Capture the cell that displays the provided text and extract its (X, Y) central coordinate. 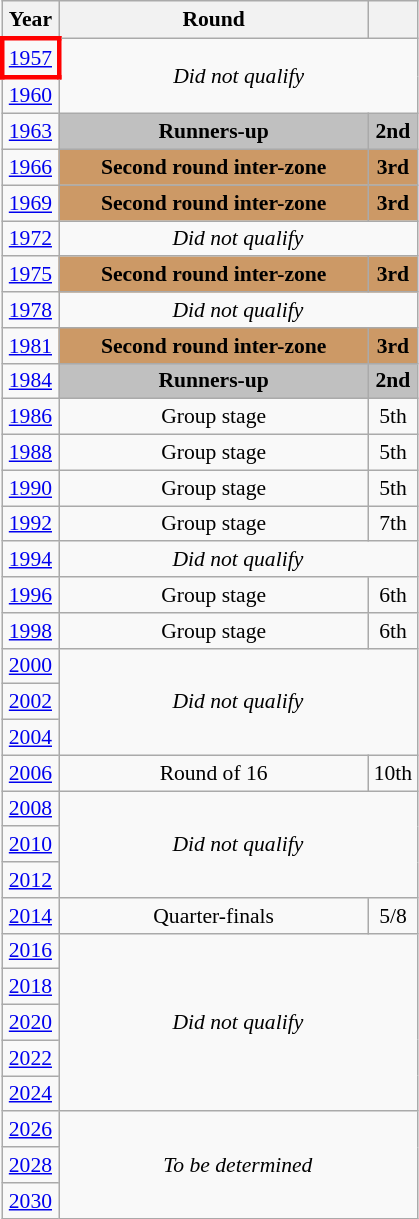
1960 (30, 96)
1996 (30, 595)
2022 (30, 1058)
2016 (30, 951)
1998 (30, 631)
7th (394, 524)
Round of 16 (214, 773)
1981 (30, 346)
1972 (30, 239)
2024 (30, 1094)
Round (214, 20)
2006 (30, 773)
2002 (30, 702)
2014 (30, 916)
2020 (30, 1023)
2012 (30, 880)
1969 (30, 203)
1966 (30, 168)
2026 (30, 1130)
1963 (30, 132)
1975 (30, 275)
Quarter-finals (214, 916)
2028 (30, 1165)
2004 (30, 738)
1988 (30, 453)
1990 (30, 488)
2008 (30, 809)
5/8 (394, 916)
To be determined (238, 1166)
1984 (30, 381)
1992 (30, 524)
1986 (30, 417)
2010 (30, 845)
Year (30, 20)
2000 (30, 666)
2030 (30, 1201)
1957 (30, 58)
1978 (30, 310)
10th (394, 773)
2018 (30, 987)
1994 (30, 560)
